Output the (x, y) coordinate of the center of the cell containing the given text.  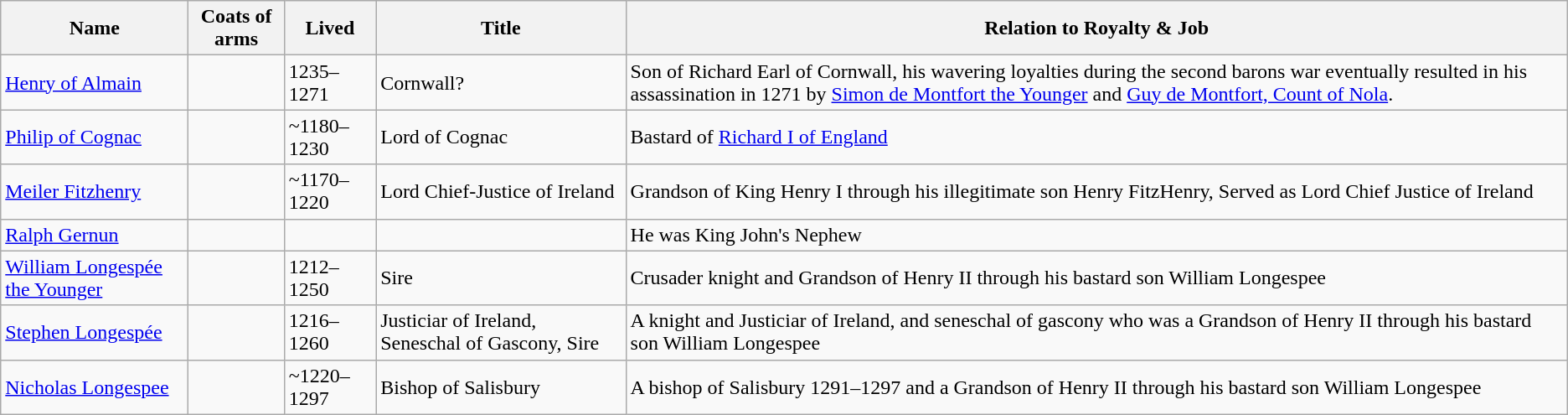
Grandson of King Henry I through his illegitimate son Henry FitzHenry, Served as Lord Chief Justice of Ireland (1096, 191)
1212–1250 (330, 278)
Relation to Royalty & Job (1096, 29)
Lord Chief-Justice of Ireland (501, 191)
~1180–1230 (330, 137)
Title (501, 29)
Meiler Fitzhenry (95, 191)
A bishop of Salisbury 1291–1297 and a Grandson of Henry II through his bastard son William Longespee (1096, 387)
~1220–1297 (330, 387)
Sire (501, 278)
Name (95, 29)
William Longespée the Younger (95, 278)
Justiciar of Ireland, Seneschal of Gascony, Sire (501, 332)
Ralph Gernun (95, 235)
1235–1271 (330, 82)
~1170–1220 (330, 191)
A knight and Justiciar of Ireland, and seneschal of gascony who was a Grandson of Henry II through his bastard son William Longespee (1096, 332)
Crusader knight and Grandson of Henry II through his bastard son William Longespee (1096, 278)
Lived (330, 29)
Cornwall? (501, 82)
He was King John's Nephew (1096, 235)
Stephen Longespée (95, 332)
Lord of Cognac (501, 137)
1216–1260 (330, 332)
Coats of arms (236, 29)
Philip of Cognac (95, 137)
Bastard of Richard I of England (1096, 137)
Bishop of Salisbury (501, 387)
Henry of Almain (95, 82)
Nicholas Longespee (95, 387)
